Detect which cell encompasses the target text, then output its (X, Y) center coordinate. 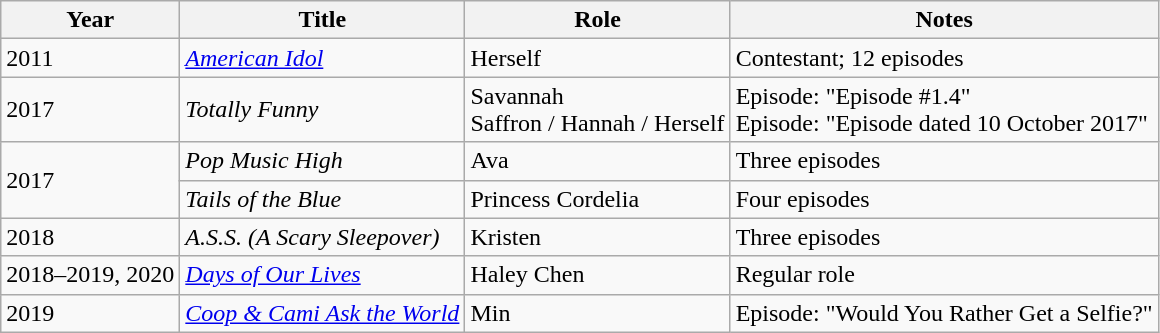
2018–2019, 2020 (90, 275)
Coop & Cami Ask the World (322, 313)
2019 (90, 313)
2018 (90, 237)
Haley Chen (598, 275)
Notes (944, 20)
Pop Music High (322, 161)
Herself (598, 58)
Princess Cordelia (598, 199)
Min (598, 313)
Ava (598, 161)
Days of Our Lives (322, 275)
Title (322, 20)
Tails of the Blue (322, 199)
Kristen (598, 237)
American Idol (322, 58)
2011 (90, 58)
Contestant; 12 episodes (944, 58)
Episode: "Would You Rather Get a Selfie?" (944, 313)
Role (598, 20)
SavannahSaffron / Hannah / Herself (598, 110)
Episode: "Episode #1.4"Episode: "Episode dated 10 October 2017" (944, 110)
Four episodes (944, 199)
Year (90, 20)
A.S.S. (A Scary Sleepover) (322, 237)
Totally Funny (322, 110)
Regular role (944, 275)
